Extract the (X, Y) coordinate from the center of the cell holding the provided text.  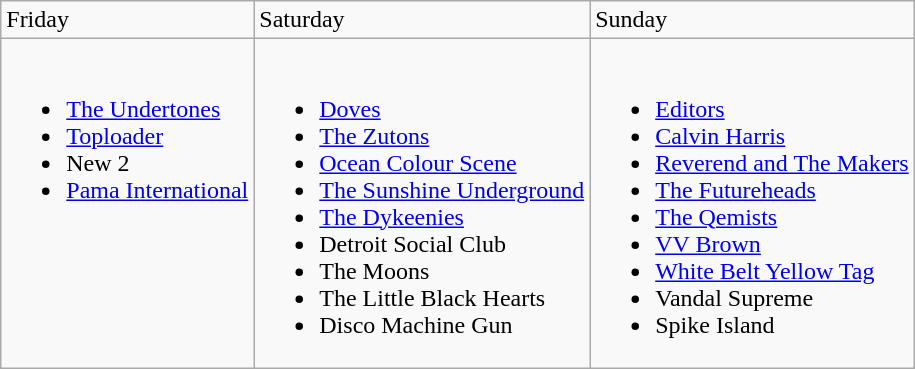
Sunday (752, 20)
EditorsCalvin HarrisReverend and The MakersThe FutureheadsThe QemistsVV BrownWhite Belt Yellow TagVandal SupremeSpike Island (752, 204)
DovesThe ZutonsOcean Colour SceneThe Sunshine UndergroundThe DykeeniesDetroit Social ClubThe MoonsThe Little Black HeartsDisco Machine Gun (422, 204)
The UndertonesToploaderNew 2Pama International (128, 204)
Saturday (422, 20)
Friday (128, 20)
